Provide the [x, y] coordinate of the cell's center where the given text is located.  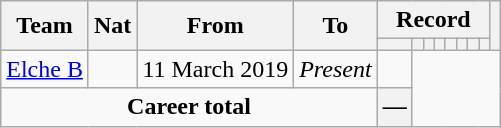
Nat [112, 26]
Team [45, 26]
Present [336, 69]
From [216, 26]
Career total [189, 107]
Record [433, 20]
To [336, 26]
Elche B [45, 69]
— [394, 107]
11 March 2019 [216, 69]
